Extract the (X, Y) coordinate from the center of the cell holding the provided text.  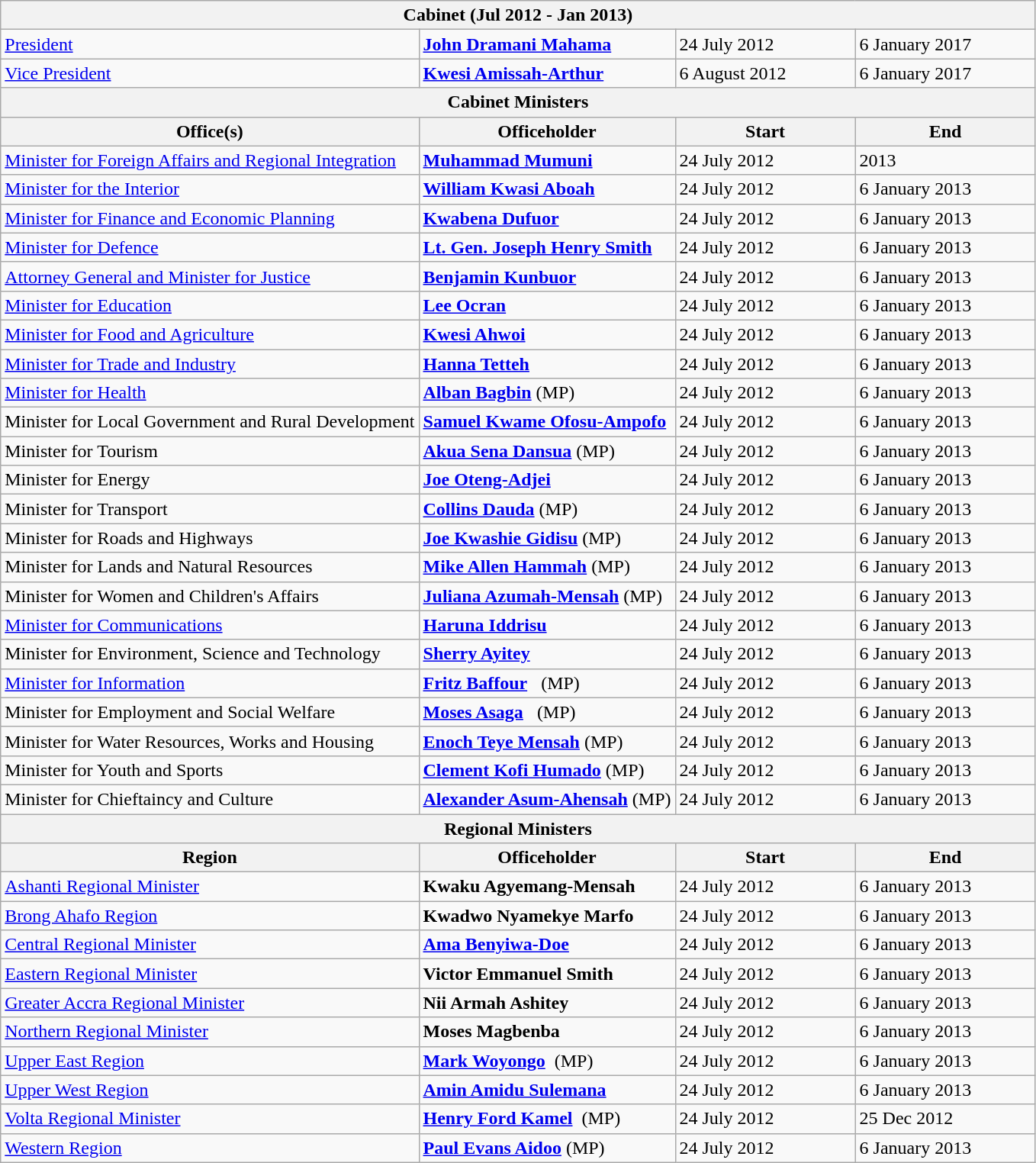
Mark Woyongo (MP) (547, 1061)
Minister for Information (210, 683)
Minister for Education (210, 305)
Clement Kofi Humado (MP) (547, 770)
Ashanti Regional Minister (210, 887)
Minister for Foreign Affairs and Regional Integration (210, 160)
Upper West Region (210, 1090)
Minister for Roads and Highways (210, 538)
Cabinet (Jul 2012 - Jan 2013) (518, 15)
Eastern Regional Minister (210, 974)
Akua Sena Dansua (MP) (547, 451)
Enoch Teye Mensah (MP) (547, 741)
Minister for Lands and Natural Resources (210, 567)
Lt. Gen. Joseph Henry Smith (547, 247)
Regional Ministers (518, 828)
Joe Oteng-Adjei (547, 480)
Haruna Iddrisu (547, 625)
Greater Accra Regional Minister (210, 1003)
Hanna Tetteh (547, 364)
Nii Armah Ashitey (547, 1003)
Joe Kwashie Gidisu (MP) (547, 538)
Minister for Energy (210, 480)
2013 (945, 160)
Kwesi Amissah-Arthur (547, 73)
Fritz Baffour (MP) (547, 683)
Region (210, 858)
Minister for Local Government and Rural Development (210, 422)
Victor Emmanuel Smith (547, 974)
Kwabena Dufuor (547, 218)
Minister for Communications (210, 625)
Alexander Asum-Ahensah (MP) (547, 799)
Minister for the Interior (210, 189)
Volta Regional Minister (210, 1119)
Central Regional Minister (210, 945)
Henry Ford Kamel (MP) (547, 1119)
Minister for Finance and Economic Planning (210, 218)
Minister for Employment and Social Welfare (210, 712)
Upper East Region (210, 1061)
Western Region (210, 1148)
Minister for Water Resources, Works and Housing (210, 741)
Moses Magbenba (547, 1032)
Paul Evans Aidoo (MP) (547, 1148)
Minister for Defence (210, 247)
Alban Bagbin (MP) (547, 393)
Northern Regional Minister (210, 1032)
Ama Benyiwa-Doe (547, 945)
Sherry Ayitey (547, 654)
Cabinet Ministers (518, 102)
Minister for Chieftaincy and Culture (210, 799)
Office(s) (210, 131)
President (210, 44)
John Dramani Mahama (547, 44)
Moses Asaga (MP) (547, 712)
Minister for Tourism (210, 451)
Minister for Environment, Science and Technology (210, 654)
Kwesi Ahwoi (547, 334)
Amin Amidu Sulemana (547, 1090)
William Kwasi Aboah (547, 189)
6 August 2012 (765, 73)
Minister for Trade and Industry (210, 364)
Minister for Transport (210, 509)
Lee Ocran (547, 305)
25 Dec 2012 (945, 1119)
Minister for Food and Agriculture (210, 334)
Benjamin Kunbuor (547, 276)
Muhammad Mumuni (547, 160)
Samuel Kwame Ofosu-Ampofo (547, 422)
Collins Dauda (MP) (547, 509)
Minister for Health (210, 393)
Minister for Youth and Sports (210, 770)
Kwaku Agyemang-Mensah (547, 887)
Kwadwo Nyamekye Marfo (547, 916)
Minister for Women and Children's Affairs (210, 596)
Vice President (210, 73)
Brong Ahafo Region (210, 916)
Attorney General and Minister for Justice (210, 276)
Mike Allen Hammah (MP) (547, 567)
Juliana Azumah-Mensah (MP) (547, 596)
